For the text-containing cell, return its midpoint in [X, Y] coordinate format. 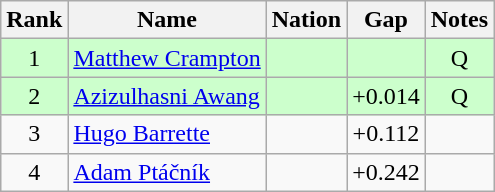
Nation [306, 20]
Gap [386, 20]
+0.242 [386, 172]
Notes [459, 20]
Matthew Crampton [167, 58]
Rank [34, 20]
Azizulhasni Awang [167, 96]
3 [34, 134]
+0.112 [386, 134]
1 [34, 58]
Adam Ptáčník [167, 172]
Name [167, 20]
2 [34, 96]
4 [34, 172]
+0.014 [386, 96]
Hugo Barrette [167, 134]
